For the text-containing cell, return its midpoint in [x, y] coordinate format. 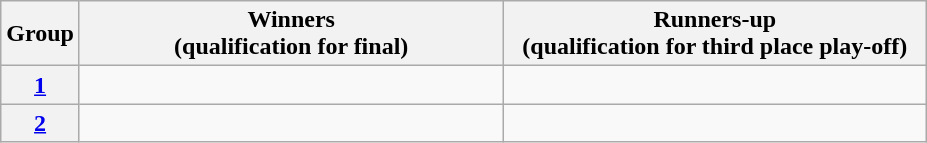
2 [40, 123]
Winners(qualification for final) [291, 34]
Group [40, 34]
Runners-up(qualification for third place play-off) [715, 34]
1 [40, 85]
